Determine the (x, y) coordinate at the center of the cell enclosing the given text.  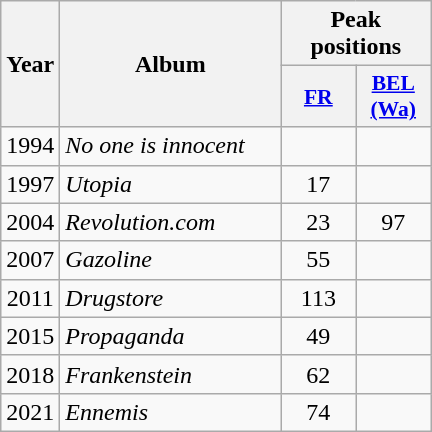
2004 (30, 222)
23 (318, 222)
Gazoline (170, 260)
2018 (30, 374)
Revolution.com (170, 222)
74 (318, 412)
17 (318, 184)
Ennemis (170, 412)
2015 (30, 336)
Frankenstein (170, 374)
Drugstore (170, 298)
Utopia (170, 184)
1997 (30, 184)
2011 (30, 298)
2021 (30, 412)
49 (318, 336)
BEL (Wa) (394, 96)
2007 (30, 260)
FR (318, 96)
97 (394, 222)
No one is innocent (170, 146)
Propaganda (170, 336)
62 (318, 374)
1994 (30, 146)
113 (318, 298)
Album (170, 64)
Peak positions (356, 34)
55 (318, 260)
Year (30, 64)
